For the text-containing cell, return its midpoint in (x, y) coordinate format. 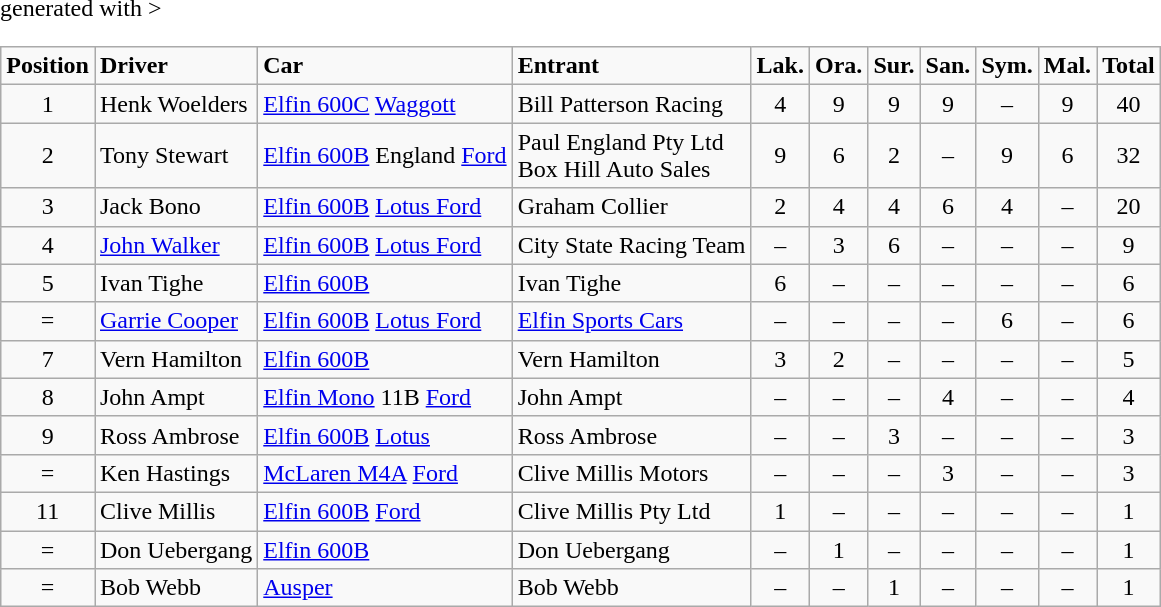
Position (48, 66)
Jack Bono (176, 207)
Ken Hastings (176, 473)
Elfin 600B Lotus (385, 435)
Lak. (780, 66)
Garrie Cooper (176, 321)
11 (48, 511)
Clive Millis Pty Ltd (632, 511)
Clive Millis Motors (632, 473)
John Walker (176, 245)
32 (1129, 156)
Car (385, 66)
20 (1129, 207)
Elfin Mono 11B Ford (385, 397)
Graham Collier (632, 207)
San. (948, 66)
Entrant (632, 66)
Paul England Pty Ltd Box Hill Auto Sales (632, 156)
Driver (176, 66)
Sur. (894, 66)
Bill Patterson Racing (632, 104)
Ora. (838, 66)
Elfin Sports Cars (632, 321)
Ausper (385, 588)
Clive Millis (176, 511)
Henk Woelders (176, 104)
40 (1129, 104)
Mal. (1067, 66)
Elfin 600C Waggott (385, 104)
Sym. (1007, 66)
McLaren M4A Ford (385, 473)
7 (48, 359)
City State Racing Team (632, 245)
Elfin 600B Ford (385, 511)
Total (1129, 66)
Elfin 600B England Ford (385, 156)
8 (48, 397)
Tony Stewart (176, 156)
